Return the [x, y] coordinate for the center point of the cell that contains the specified text.  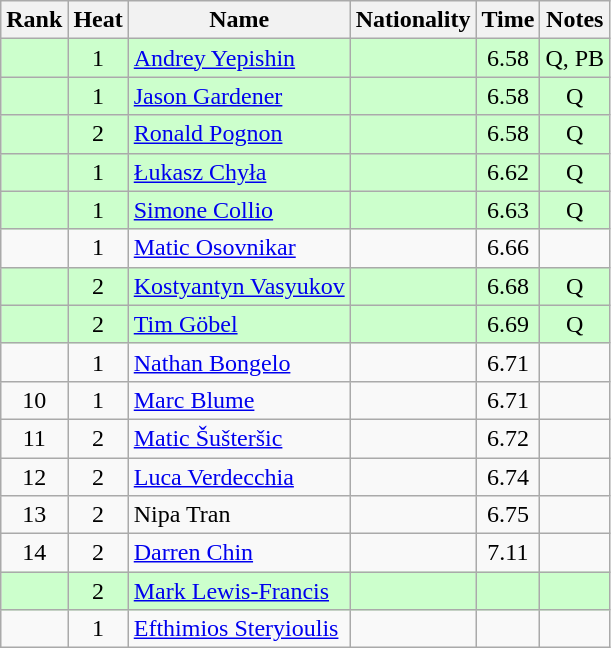
Darren Chin [239, 553]
6.62 [508, 172]
Marc Blume [239, 400]
Tim Göbel [239, 324]
6.74 [508, 477]
Jason Gardener [239, 96]
Q, PB [575, 58]
Notes [575, 20]
Andrey Yepishin [239, 58]
Nipa Tran [239, 515]
Matic Osovnikar [239, 248]
Łukasz Chyła [239, 172]
Ronald Pognon [239, 134]
6.63 [508, 210]
6.69 [508, 324]
Rank [34, 20]
Mark Lewis-Francis [239, 591]
Kostyantyn Vasyukov [239, 286]
6.68 [508, 286]
Luca Verdecchia [239, 477]
Nathan Bongelo [239, 362]
Simone Collio [239, 210]
Efthimios Steryioulis [239, 629]
6.72 [508, 438]
Name [239, 20]
Heat [98, 20]
13 [34, 515]
Nationality [413, 20]
Matic Šušteršic [239, 438]
10 [34, 400]
12 [34, 477]
6.75 [508, 515]
14 [34, 553]
Time [508, 20]
6.66 [508, 248]
7.11 [508, 553]
11 [34, 438]
